Output the [X, Y] coordinate of the center of the cell containing the given text.  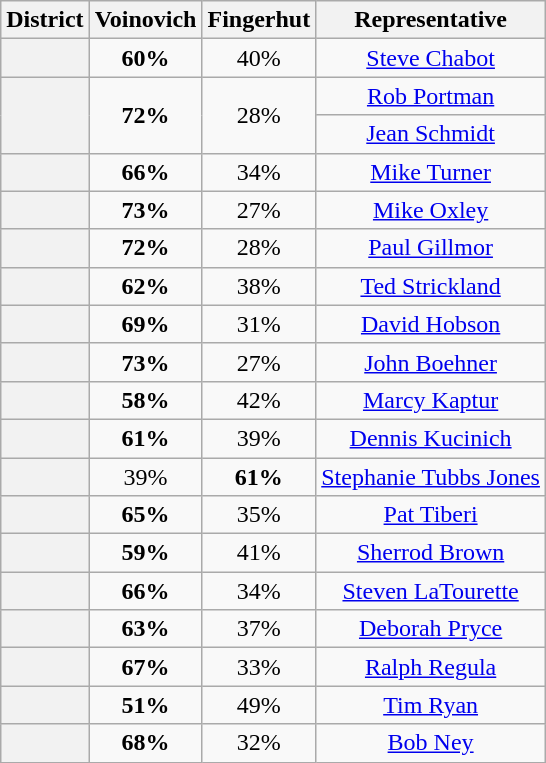
32% [259, 743]
Voinovich [146, 20]
Mike Oxley [431, 210]
David Hobson [431, 324]
63% [146, 629]
62% [146, 286]
Steven LaTourette [431, 591]
41% [259, 553]
40% [259, 58]
Paul Gillmor [431, 248]
49% [259, 705]
Representative [431, 20]
31% [259, 324]
Pat Tiberi [431, 515]
Jean Schmidt [431, 134]
42% [259, 400]
Bob Ney [431, 743]
Deborah Pryce [431, 629]
37% [259, 629]
Dennis Kucinich [431, 438]
33% [259, 667]
Sherrod Brown [431, 553]
Stephanie Tubbs Jones [431, 477]
65% [146, 515]
67% [146, 667]
69% [146, 324]
60% [146, 58]
Marcy Kaptur [431, 400]
Steve Chabot [431, 58]
District [45, 20]
Ralph Regula [431, 667]
Fingerhut [259, 20]
Rob Portman [431, 96]
59% [146, 553]
Mike Turner [431, 172]
58% [146, 400]
68% [146, 743]
38% [259, 286]
51% [146, 705]
Tim Ryan [431, 705]
John Boehner [431, 362]
Ted Strickland [431, 286]
35% [259, 515]
